Scan for the cell matching the given text and deliver its (X, Y) coordinate at center. 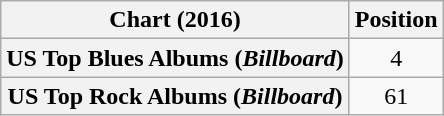
Chart (2016) (176, 20)
Position (396, 20)
US Top Rock Albums (Billboard) (176, 96)
61 (396, 96)
4 (396, 58)
US Top Blues Albums (Billboard) (176, 58)
